Identify which cell holds the provided text, then report its [X, Y] central coordinate. 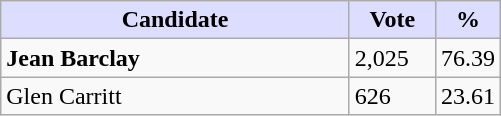
% [468, 20]
Jean Barclay [176, 58]
Glen Carritt [176, 96]
Vote [392, 20]
2,025 [392, 58]
626 [392, 96]
76.39 [468, 58]
23.61 [468, 96]
Candidate [176, 20]
